Capture the cell that displays the provided text and extract its [x, y] central coordinate. 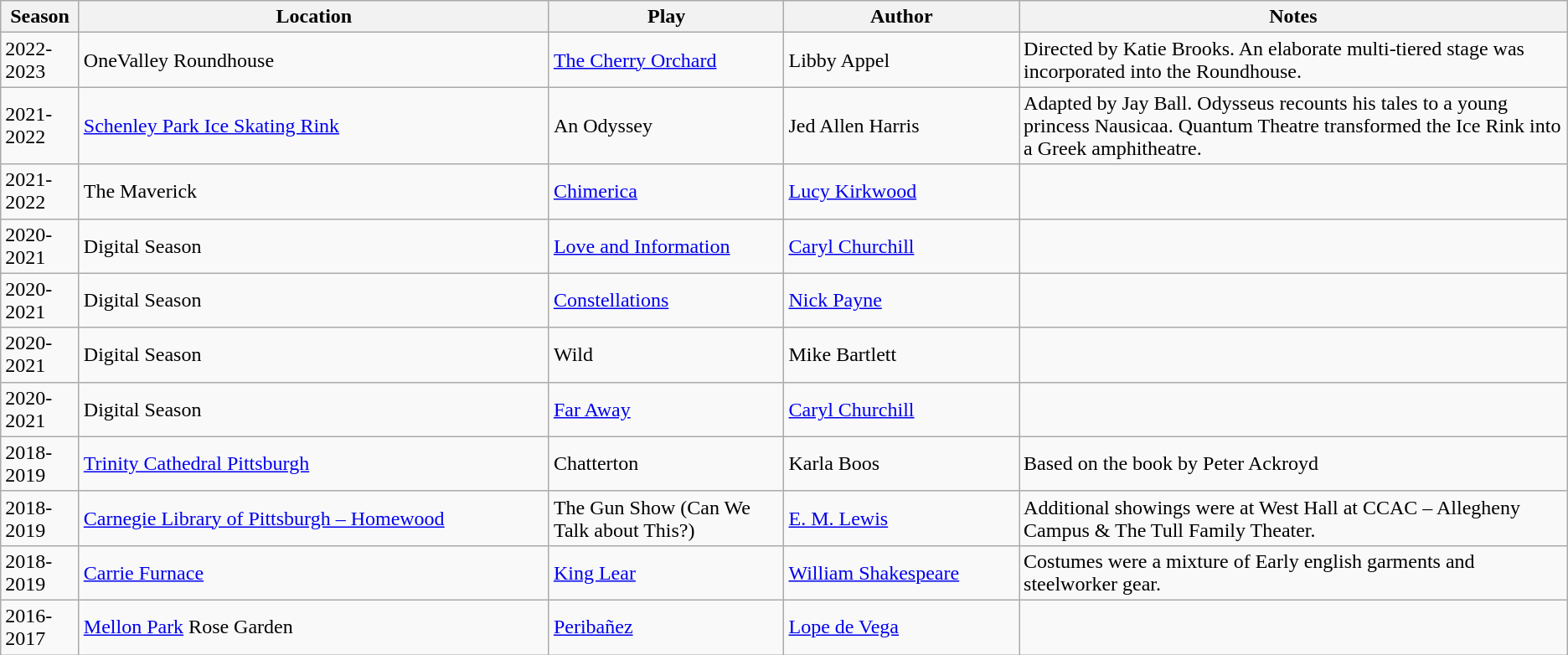
Carrie Furnace [313, 573]
Based on the book by Peter Ackroyd [1293, 464]
E. M. Lewis [901, 518]
Nick Payne [901, 300]
Season [40, 17]
Location [313, 17]
The Gun Show (Can We Talk about This?) [667, 518]
Libby Appel [901, 60]
The Maverick [313, 191]
Constellations [667, 300]
Jed Allen Harris [901, 126]
Mike Bartlett [901, 355]
Far Away [667, 409]
Wild [667, 355]
Mellon Park Rose Garden [313, 627]
An Odyssey [667, 126]
Notes [1293, 17]
William Shakespeare [901, 573]
Lucy Kirkwood [901, 191]
Love and Information [667, 246]
Play [667, 17]
Lope de Vega [901, 627]
Adapted by Jay Ball. Odysseus recounts his tales to a young princess Nausicaa. Quantum Theatre transformed the Ice Rink into a Greek amphitheatre. [1293, 126]
Author [901, 17]
Trinity Cathedral Pittsburgh [313, 464]
King Lear [667, 573]
2022-2023 [40, 60]
Schenley Park Ice Skating Rink [313, 126]
Additional showings were at West Hall at CCAC – Allegheny Campus & The Tull Family Theater. [1293, 518]
Directed by Katie Brooks. An elaborate multi-tiered stage was incorporated into the Roundhouse. [1293, 60]
The Cherry Orchard [667, 60]
Carnegie Library of Pittsburgh – Homewood [313, 518]
OneValley Roundhouse [313, 60]
Chimerica [667, 191]
2016-2017 [40, 627]
Karla Boos [901, 464]
Chatterton [667, 464]
Peribañez [667, 627]
Costumes were a mixture of Early english garments and steelworker gear. [1293, 573]
